Capture the cell that displays the provided text and extract its (x, y) central coordinate. 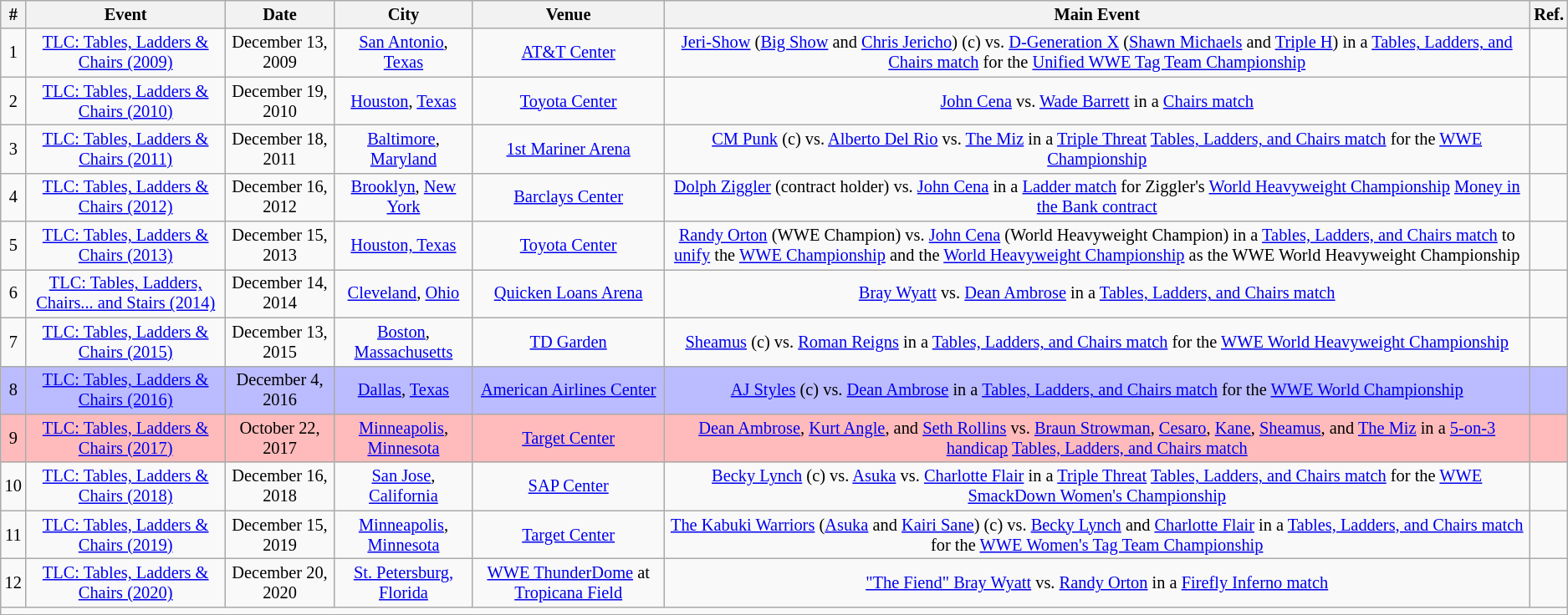
11 (13, 535)
4 (13, 197)
Dolph Ziggler (contract holder) vs. John Cena in a Ladder match for Ziggler's World Heavyweight Championship Money in the Bank contract (1097, 197)
December 19, 2010 (280, 101)
American Airlines Center (569, 390)
TLC: Tables, Ladders & Chairs (2015) (125, 342)
TLC: Tables, Ladders & Chairs (2013) (125, 246)
TLC: Tables, Ladders & Chairs (2016) (125, 390)
7 (13, 342)
Venue (569, 14)
TLC: Tables, Ladders & Chairs (2011) (125, 149)
December 20, 2020 (280, 582)
12 (13, 582)
Brooklyn, New York (404, 197)
WWE ThunderDome at Tropicana Field (569, 582)
Baltimore, Maryland (404, 149)
CM Punk (c) vs. Alberto Del Rio vs. The Miz in a Triple Threat Tables, Ladders, and Chairs match for the WWE Championship (1097, 149)
December 15, 2019 (280, 535)
TLC: Tables, Ladders & Chairs (2020) (125, 582)
1st Mariner Arena (569, 149)
December 16, 2012 (280, 197)
# (13, 14)
2 (13, 101)
San Antonio, Texas (404, 53)
AJ Styles (c) vs. Dean Ambrose in a Tables, Ladders, and Chairs match for the WWE World Championship (1097, 390)
October 22, 2017 (280, 438)
6 (13, 293)
"The Fiend" Bray Wyatt vs. Randy Orton in a Firefly Inferno match (1097, 582)
December 13, 2015 (280, 342)
City (404, 14)
Boston, Massachusetts (404, 342)
Quicken Loans Arena (569, 293)
Dallas, Texas (404, 390)
San Jose, California (404, 486)
TLC: Tables, Ladders, Chairs... and Stairs (2014) (125, 293)
John Cena vs. Wade Barrett in a Chairs match (1097, 101)
December 18, 2011 (280, 149)
5 (13, 246)
Sheamus (c) vs. Roman Reigns in a Tables, Ladders, and Chairs match for the WWE World Heavyweight Championship (1097, 342)
Ref. (1549, 14)
December 4, 2016 (280, 390)
Main Event (1097, 14)
TLC: Tables, Ladders & Chairs (2012) (125, 197)
St. Petersburg, Florida (404, 582)
December 15, 2013 (280, 246)
December 16, 2018 (280, 486)
Becky Lynch (c) vs. Asuka vs. Charlotte Flair in a Triple Threat Tables, Ladders, and Chairs match for the WWE SmackDown Women's Championship (1097, 486)
TLC: Tables, Ladders & Chairs (2009) (125, 53)
Date (280, 14)
Barclays Center (569, 197)
SAP Center (569, 486)
December 14, 2014 (280, 293)
TD Garden (569, 342)
Bray Wyatt vs. Dean Ambrose in a Tables, Ladders, and Chairs match (1097, 293)
10 (13, 486)
December 13, 2009 (280, 53)
TLC: Tables, Ladders & Chairs (2019) (125, 535)
8 (13, 390)
Cleveland, Ohio (404, 293)
TLC: Tables, Ladders & Chairs (2018) (125, 486)
1 (13, 53)
TLC: Tables, Ladders & Chairs (2017) (125, 438)
3 (13, 149)
Event (125, 14)
9 (13, 438)
TLC: Tables, Ladders & Chairs (2010) (125, 101)
AT&T Center (569, 53)
